Capture the cell that displays the provided text and extract its (x, y) central coordinate. 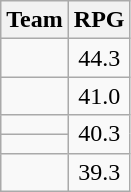
RPG (99, 20)
39.3 (99, 172)
44.3 (99, 58)
40.3 (99, 134)
Team (35, 20)
41.0 (99, 96)
